Search for the cell housing the specified text and yield its [X, Y] center coordinate. 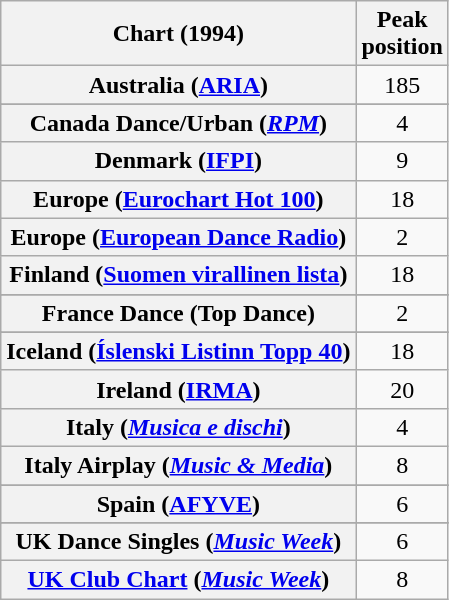
UK Dance Singles (Music Week) [178, 542]
Europe (Eurochart Hot 100) [178, 199]
Europe (European Dance Radio) [178, 237]
20 [402, 389]
UK Club Chart (Music Week) [178, 580]
Peakposition [402, 34]
185 [402, 85]
Australia (ARIA) [178, 85]
Italy (Musica e dischi) [178, 427]
France Dance (Top Dance) [178, 313]
Spain (AFYVE) [178, 503]
9 [402, 161]
Italy Airplay (Music & Media) [178, 465]
Chart (1994) [178, 34]
Ireland (IRMA) [178, 389]
Finland (Suomen virallinen lista) [178, 275]
Canada Dance/Urban (RPM) [178, 123]
Denmark (IFPI) [178, 161]
Iceland (Íslenski Listinn Topp 40) [178, 351]
